From the cell containing the given text, extract its center point as (x, y) coordinate. 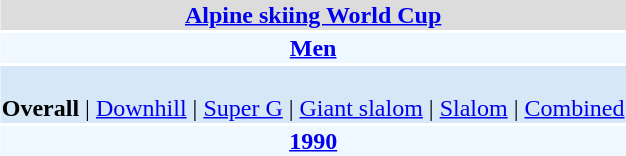
1990 (313, 141)
Overall | Downhill | Super G | Giant slalom | Slalom | Combined (313, 94)
Men (313, 48)
Alpine skiing World Cup (313, 15)
